Output the [X, Y] coordinate of the center of the cell containing the given text.  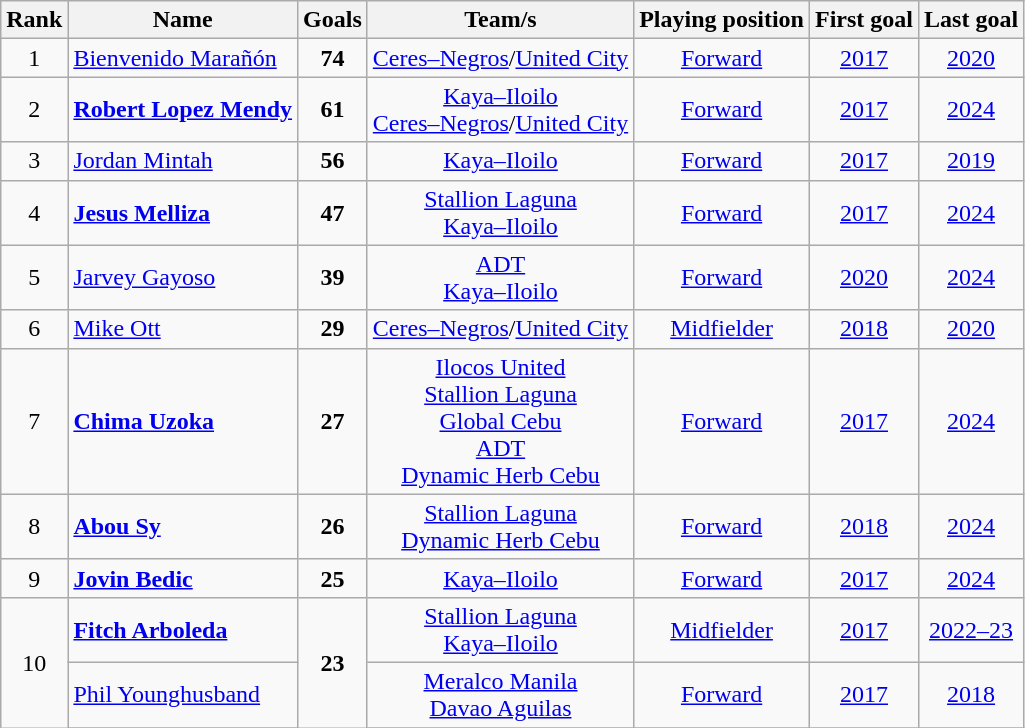
61 [333, 110]
26 [333, 526]
Last goal [972, 20]
First goal [864, 20]
8 [34, 526]
56 [333, 161]
Robert Lopez Mendy [183, 110]
27 [333, 421]
3 [34, 161]
5 [34, 278]
Chima Uzoka [183, 421]
29 [333, 329]
Mike Ott [183, 329]
25 [333, 578]
2019 [972, 161]
Kaya–Iloilo Ceres–Negros/United City [500, 110]
2 [34, 110]
4 [34, 212]
2022–23 [972, 630]
Jordan Mintah [183, 161]
Name [183, 20]
Bienvenido Marañón [183, 58]
Meralco ManilaDavao Aguilas [500, 694]
Team/s [500, 20]
Abou Sy [183, 526]
Jarvey Gayoso [183, 278]
23 [333, 662]
Jovin Bedic [183, 578]
Playing position [722, 20]
Ilocos UnitedStallion LagunaGlobal CebuADTDynamic Herb Cebu [500, 421]
6 [34, 329]
Rank [34, 20]
1 [34, 58]
47 [333, 212]
9 [34, 578]
Fitch Arboleda [183, 630]
7 [34, 421]
Jesus Melliza [183, 212]
10 [34, 662]
Phil Younghusband [183, 694]
Goals [333, 20]
ADT Kaya–Iloilo [500, 278]
39 [333, 278]
74 [333, 58]
Stallion Laguna Dynamic Herb Cebu [500, 526]
